Provide the (x, y) coordinate of the cell's center where the given text is located.  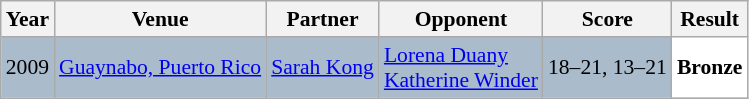
Score (608, 19)
Year (28, 19)
2009 (28, 68)
Bronze (710, 68)
Opponent (461, 19)
Lorena Duany Katherine Winder (461, 68)
Result (710, 19)
18–21, 13–21 (608, 68)
Sarah Kong (322, 68)
Venue (160, 19)
Guaynabo, Puerto Rico (160, 68)
Partner (322, 19)
